Capture the cell that displays the provided text and extract its [X, Y] central coordinate. 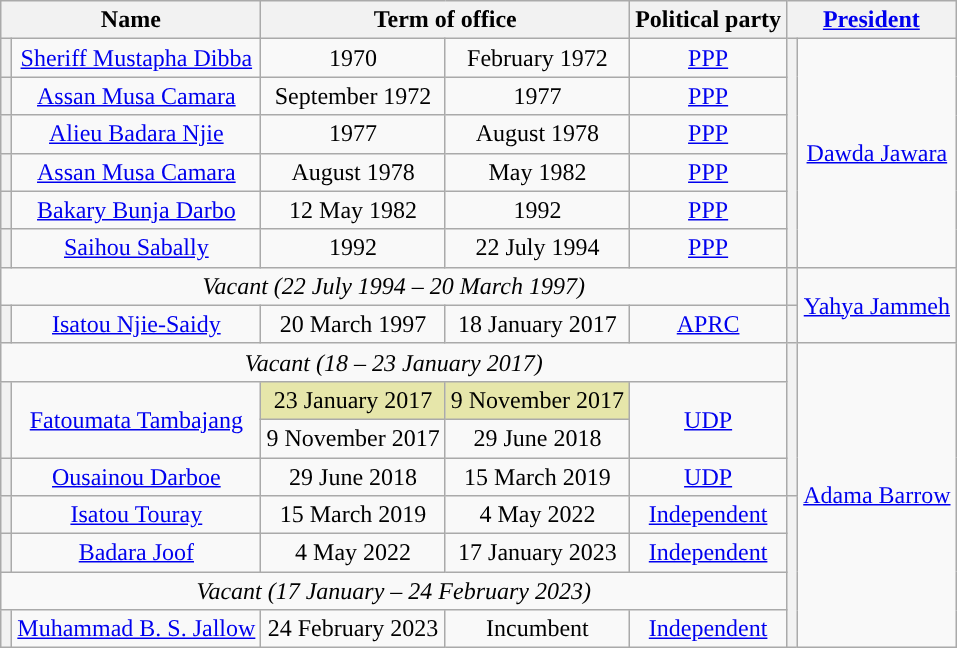
Vacant (18 – 23 January 2017) [394, 362]
February 1972 [537, 58]
Dawda Jawara [877, 153]
Vacant (17 January – 24 February 2023) [394, 591]
1970 [353, 58]
12 May 1982 [353, 210]
Adama Barrow [877, 495]
Vacant (22 July 1994 – 20 March 1997) [394, 286]
Sheriff Mustapha Dibba [136, 58]
Incumbent [537, 629]
Term of office [446, 20]
Badara Joof [136, 553]
18 January 2017 [537, 324]
22 July 1994 [537, 248]
23 January 2017 [353, 400]
Isatou Njie-Saidy [136, 324]
24 February 2023 [353, 629]
September 1972 [353, 96]
17 January 2023 [537, 553]
President [872, 20]
20 March 1997 [353, 324]
Muhammad B. S. Jallow [136, 629]
APRC [708, 324]
May 1982 [537, 172]
Yahya Jammeh [877, 305]
Isatou Touray [136, 515]
Saihou Sabally [136, 248]
Alieu Badara Njie [136, 134]
Ousainou Darboe [136, 477]
Name [131, 20]
Fatoumata Tambajang [136, 419]
Bakary Bunja Darbo [136, 210]
Political party [708, 20]
